Capture the cell that displays the provided text and extract its (x, y) central coordinate. 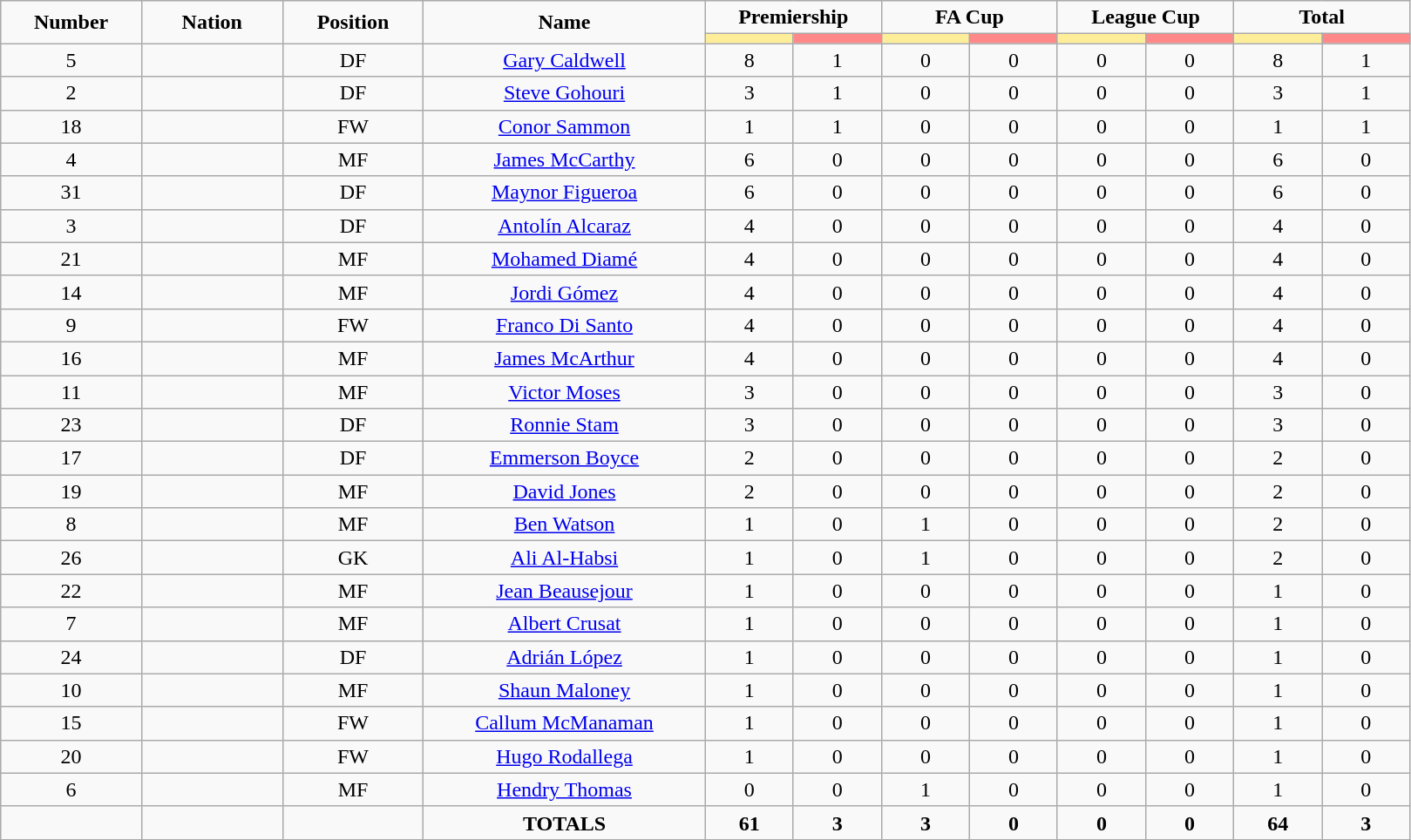
Hendry Thomas (565, 789)
21 (71, 259)
64 (1278, 823)
17 (71, 458)
Total (1322, 17)
61 (750, 823)
GK (353, 558)
Ronnie Stam (565, 425)
Antolín Alcaraz (565, 226)
Emmerson Boyce (565, 458)
Callum McManaman (565, 723)
Maynor Figueroa (565, 193)
Victor Moses (565, 391)
James McCarthy (565, 159)
18 (71, 126)
15 (71, 723)
24 (71, 657)
Franco Di Santo (565, 325)
Jean Beausejour (565, 591)
16 (71, 358)
League Cup (1145, 17)
Name (565, 23)
Steve Gohouri (565, 93)
Gary Caldwell (565, 60)
Hugo Rodallega (565, 756)
19 (71, 491)
Ali Al-Habsi (565, 558)
Nation (212, 23)
Ben Watson (565, 525)
Position (353, 23)
7 (71, 624)
James McArthur (565, 358)
5 (71, 60)
Shaun Maloney (565, 690)
David Jones (565, 491)
Premiership (793, 17)
FA Cup (969, 17)
26 (71, 558)
10 (71, 690)
Conor Sammon (565, 126)
20 (71, 756)
22 (71, 591)
Albert Crusat (565, 624)
31 (71, 193)
Mohamed Diamé (565, 259)
Adrián López (565, 657)
Jordi Gómez (565, 292)
11 (71, 391)
Number (71, 23)
23 (71, 425)
9 (71, 325)
TOTALS (565, 823)
14 (71, 292)
